Output the (X, Y) coordinate of the center of the cell containing the given text.  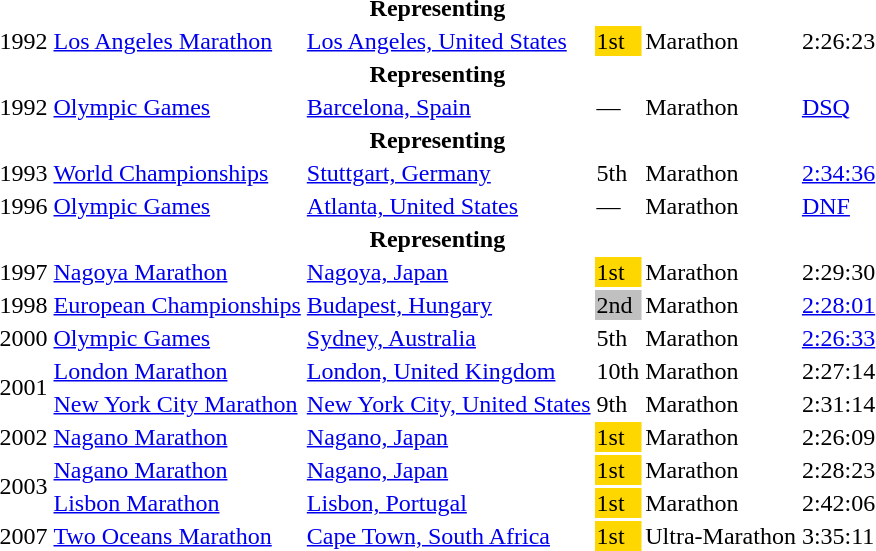
New York City, United States (448, 404)
2:28:23 (838, 470)
Los Angeles Marathon (177, 41)
Nagoya Marathon (177, 272)
World Championships (177, 173)
2:26:09 (838, 437)
London, United Kingdom (448, 371)
2:27:14 (838, 371)
DSQ (838, 107)
Sydney, Australia (448, 338)
Cape Town, South Africa (448, 536)
2:42:06 (838, 503)
Nagoya, Japan (448, 272)
9th (618, 404)
Two Oceans Marathon (177, 536)
Stuttgart, Germany (448, 173)
2:31:14 (838, 404)
2:26:23 (838, 41)
Lisbon Marathon (177, 503)
New York City Marathon (177, 404)
Ultra-Marathon (721, 536)
2nd (618, 305)
Budapest, Hungary (448, 305)
2:34:36 (838, 173)
3:35:11 (838, 536)
Atlanta, United States (448, 206)
DNF (838, 206)
Lisbon, Portugal (448, 503)
London Marathon (177, 371)
10th (618, 371)
European Championships (177, 305)
2:26:33 (838, 338)
2:28:01 (838, 305)
Barcelona, Spain (448, 107)
2:29:30 (838, 272)
Los Angeles, United States (448, 41)
